Pinpoint the cell where the given text exists, returning its [x, y] midpoint coordinate. 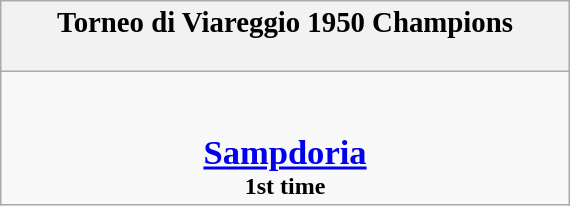
Torneo di Viareggio 1950 Champions [284, 36]
Sampdoria1st time [284, 138]
